Capture the cell that displays the provided text and extract its (x, y) central coordinate. 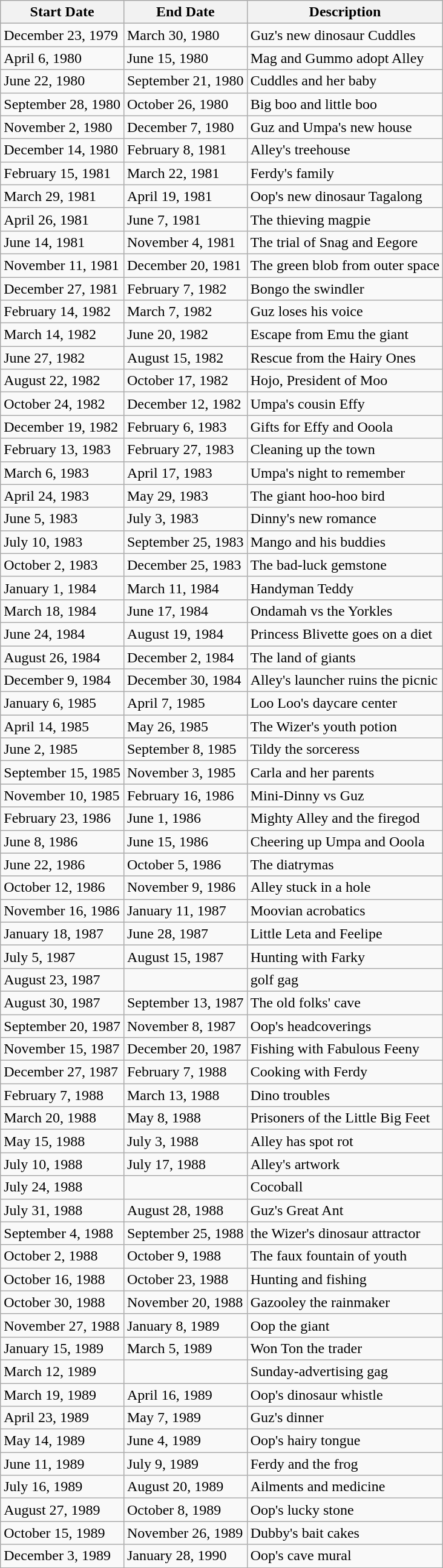
November 11, 1981 (62, 265)
May 29, 1983 (185, 496)
February 7, 1982 (185, 289)
Gifts for Effy and Ooola (345, 427)
April 19, 1981 (185, 196)
June 24, 1984 (62, 634)
June 22, 1986 (62, 865)
April 6, 1980 (62, 58)
March 7, 1982 (185, 312)
April 17, 1983 (185, 473)
March 20, 1988 (62, 1118)
Cuddles and her baby (345, 81)
September 4, 1988 (62, 1233)
September 25, 1983 (185, 542)
May 26, 1985 (185, 726)
Alley's artwork (345, 1164)
June 15, 1986 (185, 842)
April 16, 1989 (185, 1394)
March 29, 1981 (62, 196)
Handyman Teddy (345, 588)
January 1, 1984 (62, 588)
August 15, 1982 (185, 358)
Cheering up Umpa and Ooola (345, 842)
Bongo the swindler (345, 289)
February 8, 1981 (185, 150)
Alley has spot rot (345, 1141)
December 23, 1979 (62, 35)
Loo Loo's daycare center (345, 703)
Won Ton the trader (345, 1348)
Oop's new dinosaur Tagalong (345, 196)
May 15, 1988 (62, 1141)
Oop's lucky stone (345, 1510)
August 28, 1988 (185, 1210)
January 18, 1987 (62, 934)
March 12, 1989 (62, 1371)
November 3, 1985 (185, 772)
The old folks' cave (345, 1003)
August 30, 1987 (62, 1003)
June 11, 1989 (62, 1464)
July 31, 1988 (62, 1210)
February 14, 1982 (62, 312)
September 15, 1985 (62, 772)
February 6, 1983 (185, 427)
April 23, 1989 (62, 1418)
Hunting and fishing (345, 1279)
Rescue from the Hairy Ones (345, 358)
December 14, 1980 (62, 150)
April 26, 1981 (62, 219)
November 9, 1986 (185, 888)
Oop's hairy tongue (345, 1441)
The land of giants (345, 657)
October 2, 1988 (62, 1256)
October 26, 1980 (185, 104)
Alley's launcher ruins the picnic (345, 680)
July 10, 1983 (62, 542)
Gazooley the rainmaker (345, 1302)
November 20, 1988 (185, 1302)
October 16, 1988 (62, 1279)
March 5, 1989 (185, 1348)
March 30, 1980 (185, 35)
December 2, 1984 (185, 657)
Escape from Emu the giant (345, 335)
The green blob from outer space (345, 265)
December 19, 1982 (62, 427)
The giant hoo-hoo bird (345, 496)
February 13, 1983 (62, 450)
July 24, 1988 (62, 1187)
August 19, 1984 (185, 634)
June 22, 1980 (62, 81)
Ailments and medicine (345, 1487)
October 5, 1986 (185, 865)
March 14, 1982 (62, 335)
Umpa's night to remember (345, 473)
Hojo, President of Moo (345, 381)
The trial of Snag and Eegore (345, 242)
June 27, 1982 (62, 358)
Big boo and little boo (345, 104)
June 5, 1983 (62, 519)
September 28, 1980 (62, 104)
Guz loses his voice (345, 312)
November 4, 1981 (185, 242)
August 26, 1984 (62, 657)
Cocoball (345, 1187)
July 10, 1988 (62, 1164)
Oop the giant (345, 1325)
Sunday-advertising gag (345, 1371)
February 15, 1981 (62, 173)
Oop's headcoverings (345, 1026)
May 14, 1989 (62, 1441)
November 26, 1989 (185, 1533)
December 30, 1984 (185, 680)
July 9, 1989 (185, 1464)
January 28, 1990 (185, 1556)
Moovian acrobatics (345, 911)
Mini-Dinny vs Guz (345, 796)
December 9, 1984 (62, 680)
June 14, 1981 (62, 242)
Mango and his buddies (345, 542)
The Wizer's youth potion (345, 726)
September 20, 1987 (62, 1026)
February 23, 1986 (62, 819)
The faux fountain of youth (345, 1256)
June 1, 1986 (185, 819)
Mag and Gummo adopt Alley (345, 58)
September 25, 1988 (185, 1233)
Little Leta and Feelipe (345, 934)
November 10, 1985 (62, 796)
June 20, 1982 (185, 335)
Ondamah vs the Yorkles (345, 611)
Hunting with Farky (345, 957)
August 20, 1989 (185, 1487)
October 9, 1988 (185, 1256)
Prisoners of the Little Big Feet (345, 1118)
Guz's dinner (345, 1418)
October 15, 1989 (62, 1533)
Dino troubles (345, 1095)
December 20, 1981 (185, 265)
September 13, 1987 (185, 1003)
May 8, 1988 (185, 1118)
April 14, 1985 (62, 726)
Guz's new dinosaur Cuddles (345, 35)
September 21, 1980 (185, 81)
June 28, 1987 (185, 934)
October 2, 1983 (62, 565)
June 7, 1981 (185, 219)
The diatrymas (345, 865)
November 27, 1988 (62, 1325)
Fishing with Fabulous Feeny (345, 1049)
September 8, 1985 (185, 749)
July 16, 1989 (62, 1487)
June 8, 1986 (62, 842)
Guz and Umpa's new house (345, 127)
Dinny's new romance (345, 519)
July 3, 1983 (185, 519)
October 30, 1988 (62, 1302)
June 4, 1989 (185, 1441)
January 6, 1985 (62, 703)
Cleaning up the town (345, 450)
January 8, 1989 (185, 1325)
Alley's treehouse (345, 150)
February 27, 1983 (185, 450)
December 12, 1982 (185, 404)
March 11, 1984 (185, 588)
October 24, 1982 (62, 404)
The bad-luck gemstone (345, 565)
Umpa's cousin Effy (345, 404)
Guz's Great Ant (345, 1210)
June 17, 1984 (185, 611)
Oop's cave mural (345, 1556)
October 23, 1988 (185, 1279)
August 22, 1982 (62, 381)
July 5, 1987 (62, 957)
Ferdy and the frog (345, 1464)
The thieving magpie (345, 219)
March 18, 1984 (62, 611)
December 20, 1987 (185, 1049)
November 2, 1980 (62, 127)
December 7, 1980 (185, 127)
Ferdy's family (345, 173)
End Date (185, 12)
January 15, 1989 (62, 1348)
Mighty Alley and the firegod (345, 819)
December 27, 1981 (62, 289)
July 17, 1988 (185, 1164)
October 8, 1989 (185, 1510)
Oop's dinosaur whistle (345, 1394)
Carla and her parents (345, 772)
March 22, 1981 (185, 173)
Princess Blivette goes on a diet (345, 634)
August 23, 1987 (62, 980)
December 25, 1983 (185, 565)
December 3, 1989 (62, 1556)
Alley stuck in a hole (345, 888)
April 24, 1983 (62, 496)
the Wizer's dinosaur attractor (345, 1233)
November 15, 1987 (62, 1049)
March 6, 1983 (62, 473)
Tildy the sorceress (345, 749)
July 3, 1988 (185, 1141)
January 11, 1987 (185, 911)
Start Date (62, 12)
November 8, 1987 (185, 1026)
March 19, 1989 (62, 1394)
golf gag (345, 980)
Dubby's bait cakes (345, 1533)
August 27, 1989 (62, 1510)
June 2, 1985 (62, 749)
Description (345, 12)
February 16, 1986 (185, 796)
April 7, 1985 (185, 703)
October 17, 1982 (185, 381)
March 13, 1988 (185, 1095)
June 15, 1980 (185, 58)
October 12, 1986 (62, 888)
May 7, 1989 (185, 1418)
December 27, 1987 (62, 1072)
Cooking with Ferdy (345, 1072)
August 15, 1987 (185, 957)
November 16, 1986 (62, 911)
